For the text-containing cell, return its midpoint in (X, Y) coordinate format. 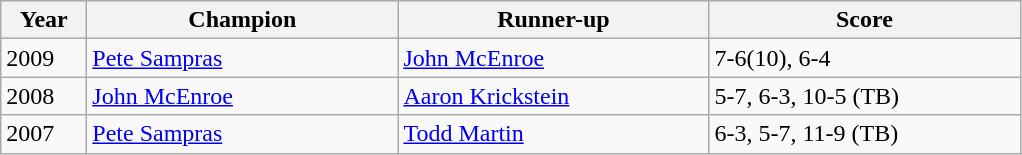
Score (864, 20)
2009 (44, 58)
Todd Martin (554, 134)
Runner-up (554, 20)
2008 (44, 96)
2007 (44, 134)
Year (44, 20)
Aaron Krickstein (554, 96)
6-3, 5-7, 11-9 (TB) (864, 134)
Champion (242, 20)
7-6(10), 6-4 (864, 58)
5-7, 6-3, 10-5 (TB) (864, 96)
